Identify which cell holds the provided text, then report its (x, y) central coordinate. 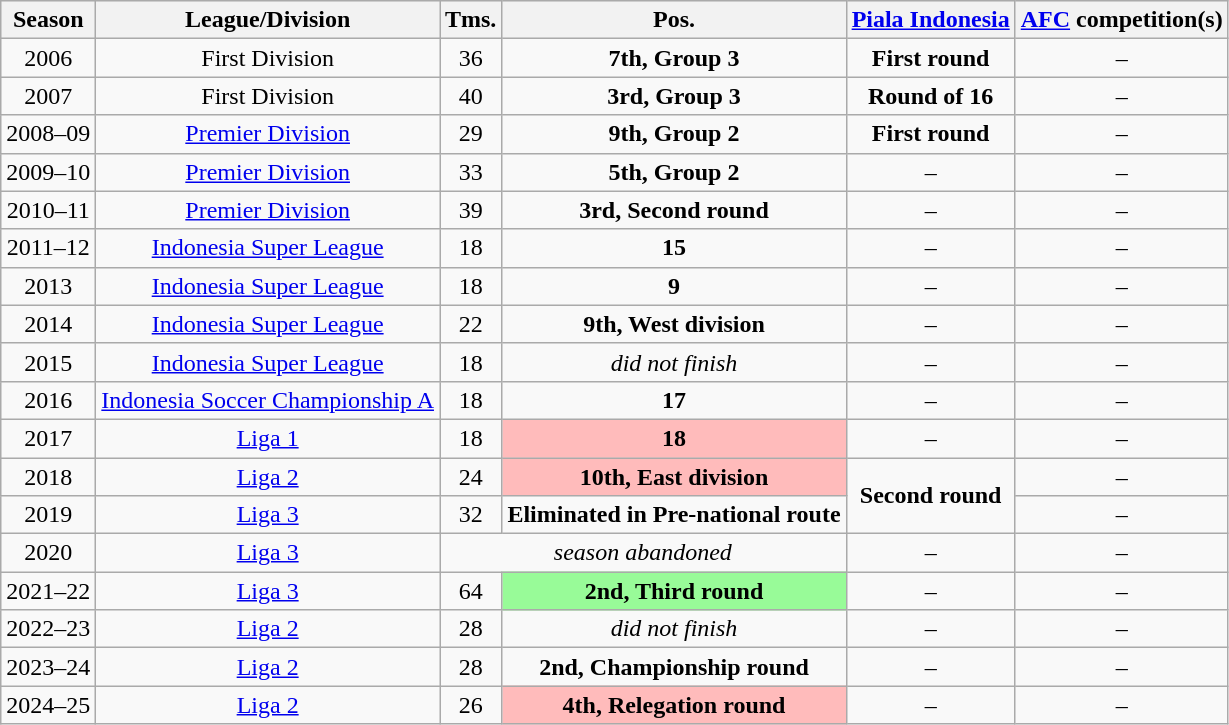
2006 (48, 58)
Pos. (674, 20)
2016 (48, 400)
2024–25 (48, 705)
2023–24 (48, 667)
2nd, Championship round (674, 667)
9th, West division (674, 324)
9 (674, 286)
2007 (48, 96)
4th, Relegation round (674, 705)
season abandoned (644, 553)
Second round (930, 496)
22 (471, 324)
3rd, Second round (674, 210)
2019 (48, 515)
Liga 1 (268, 438)
2018 (48, 477)
Tms. (471, 20)
2020 (48, 553)
64 (471, 591)
17 (674, 400)
Indonesia Soccer Championship A (268, 400)
5th, Group 2 (674, 172)
League/Division (268, 20)
Eliminated in Pre-national route (674, 515)
2010–11 (48, 210)
2022–23 (48, 629)
33 (471, 172)
Round of 16 (930, 96)
29 (471, 134)
Season (48, 20)
39 (471, 210)
2015 (48, 362)
2nd, Third round (674, 591)
2014 (48, 324)
3rd, Group 3 (674, 96)
10th, East division (674, 477)
Piala Indonesia (930, 20)
2011–12 (48, 248)
9th, Group 2 (674, 134)
26 (471, 705)
24 (471, 477)
2013 (48, 286)
AFC competition(s) (1122, 20)
40 (471, 96)
2008–09 (48, 134)
32 (471, 515)
2021–22 (48, 591)
36 (471, 58)
2009–10 (48, 172)
15 (674, 248)
7th, Group 3 (674, 58)
2017 (48, 438)
